Extract the (x, y) coordinate from the center of the cell holding the provided text.  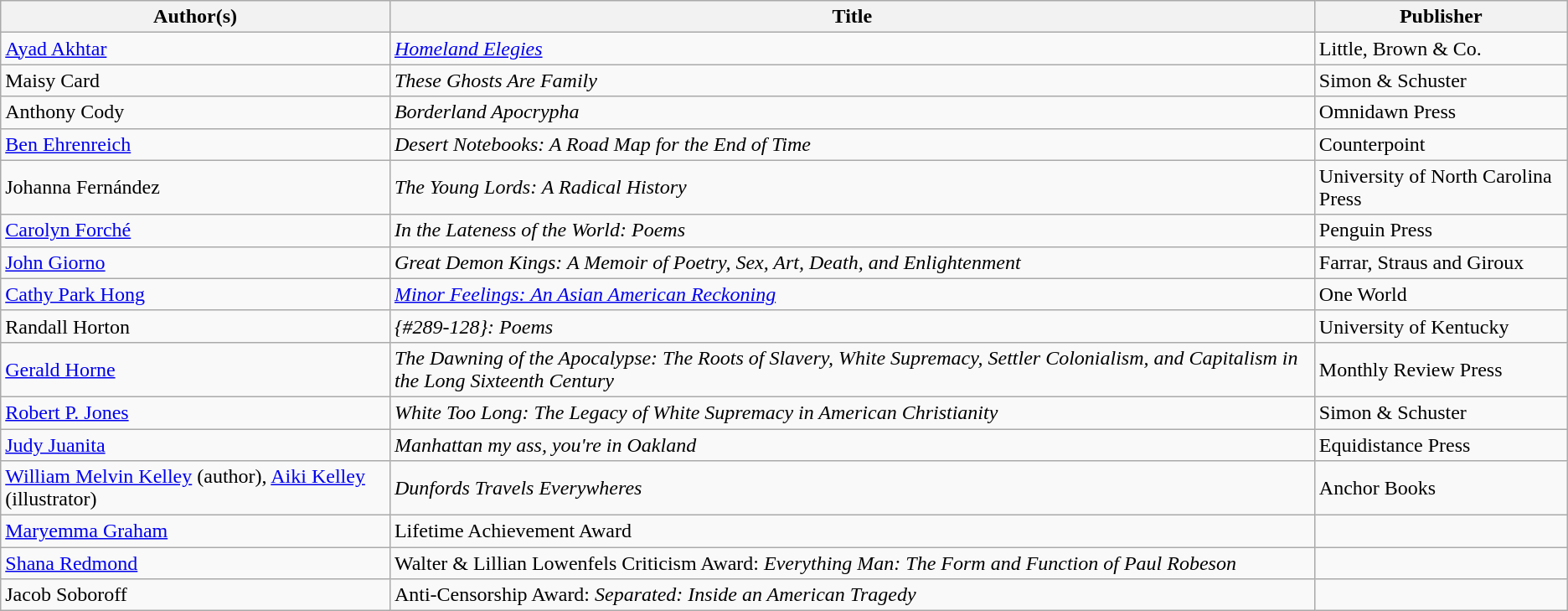
Jacob Soboroff (196, 595)
The Dawning of the Apocalypse: The Roots of Slavery, White Supremacy, Settler Colonialism, and Capitalism in the Long Sixteenth Century (852, 369)
Anthony Cody (196, 112)
The Young Lords: A Radical History (852, 188)
Judy Juanita (196, 445)
Shana Redmond (196, 563)
{#289-128}: Poems (852, 326)
William Melvin Kelley (author), Aiki Kelley (illustrator) (196, 488)
John Giorno (196, 262)
University of North Carolina Press (1441, 188)
Counterpoint (1441, 144)
Publisher (1441, 17)
Lifetime Achievement Award (852, 531)
Desert Notebooks: A Road Map for the End of Time (852, 144)
Monthly Review Press (1441, 369)
Anti-Censorship Award: Separated: Inside an American Tragedy (852, 595)
Randall Horton (196, 326)
Homeland Elegies (852, 49)
University of Kentucky (1441, 326)
Carolyn Forché (196, 230)
Penguin Press (1441, 230)
These Ghosts Are Family (852, 80)
Equidistance Press (1441, 445)
Ayad Akhtar (196, 49)
Ben Ehrenreich (196, 144)
Gerald Horne (196, 369)
White Too Long: The Legacy of White Supremacy in American Christianity (852, 412)
Manhattan my ass, you're in Oakland (852, 445)
Minor Feelings: An Asian American Reckoning (852, 294)
Johanna Fernández (196, 188)
Robert P. Jones (196, 412)
Dunfords Travels Everywheres (852, 488)
Anchor Books (1441, 488)
Walter & Lillian Lowenfels Criticism Award: Everything Man: The Form and Function of Paul Robeson (852, 563)
One World (1441, 294)
Cathy Park Hong (196, 294)
Great Demon Kings: A Memoir of Poetry, Sex, Art, Death, and Enlightenment (852, 262)
Farrar, Straus and Giroux (1441, 262)
Omnidawn Press (1441, 112)
Maisy Card (196, 80)
Borderland Apocrypha (852, 112)
Little, Brown & Co. (1441, 49)
Author(s) (196, 17)
Title (852, 17)
Maryemma Graham (196, 531)
In the Lateness of the World: Poems (852, 230)
